From the cell containing the given text, extract its center point as [X, Y] coordinate. 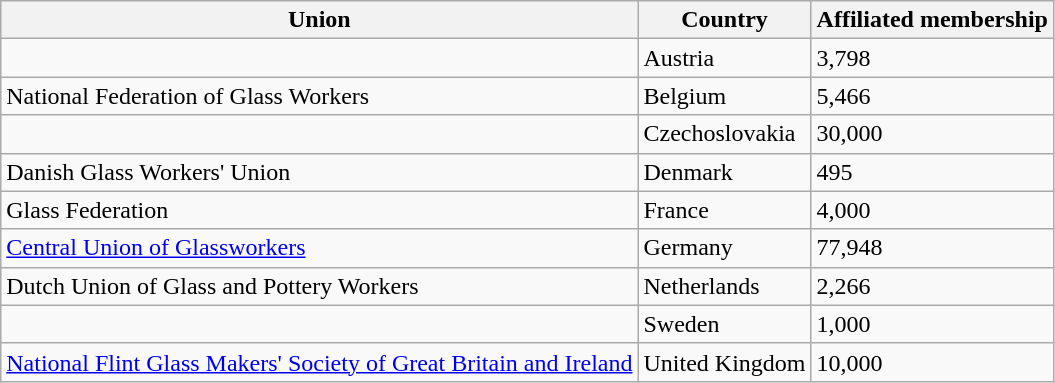
Germany [724, 248]
Affiliated membership [932, 20]
77,948 [932, 248]
1,000 [932, 324]
Danish Glass Workers' Union [320, 172]
National Federation of Glass Workers [320, 96]
3,798 [932, 58]
Dutch Union of Glass and Pottery Workers [320, 286]
5,466 [932, 96]
United Kingdom [724, 362]
Denmark [724, 172]
Belgium [724, 96]
495 [932, 172]
4,000 [932, 210]
Central Union of Glassworkers [320, 248]
Czechoslovakia [724, 134]
National Flint Glass Makers' Society of Great Britain and Ireland [320, 362]
2,266 [932, 286]
Netherlands [724, 286]
Country [724, 20]
France [724, 210]
30,000 [932, 134]
10,000 [932, 362]
Union [320, 20]
Glass Federation [320, 210]
Austria [724, 58]
Sweden [724, 324]
